Provide the [X, Y] coordinate of the cell's center where the given text is located.  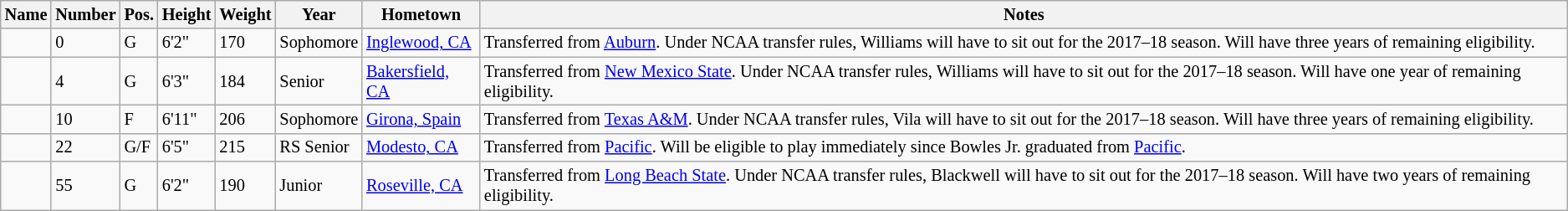
215 [245, 147]
4 [85, 81]
170 [245, 43]
Transferred from Pacific. Will be eligible to play immediately since Bowles Jr. graduated from Pacific. [1024, 147]
Girona, Spain [421, 119]
6'5" [187, 147]
55 [85, 186]
190 [245, 186]
F [139, 119]
Year [319, 14]
Roseville, CA [421, 186]
Number [85, 14]
206 [245, 119]
Bakersfield, CA [421, 81]
22 [85, 147]
RS Senior [319, 147]
184 [245, 81]
Senior [319, 81]
6'3" [187, 81]
Inglewood, CA [421, 43]
Hometown [421, 14]
Weight [245, 14]
Name [27, 14]
Pos. [139, 14]
0 [85, 43]
Notes [1024, 14]
Height [187, 14]
G/F [139, 147]
6'11" [187, 119]
Junior [319, 186]
10 [85, 119]
Modesto, CA [421, 147]
